From the cell containing the given text, extract its center point as (X, Y) coordinate. 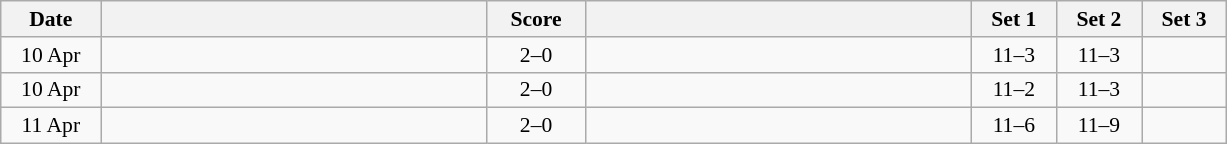
Set 2 (1098, 19)
11–2 (1014, 90)
Set 1 (1014, 19)
11 Apr (51, 126)
11–6 (1014, 126)
11–9 (1098, 126)
Set 3 (1184, 19)
Date (51, 19)
Score (536, 19)
